Return (x, y) of the center of cell containing provided text 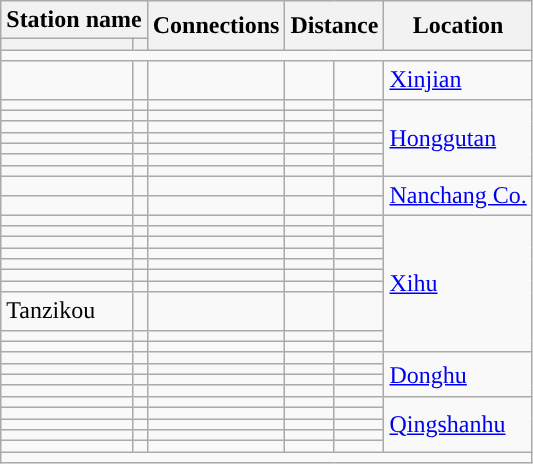
Xihu (458, 283)
Connections (216, 26)
Qingshanhu (458, 424)
Xinjian (458, 80)
Station name (74, 20)
Nanchang Co. (458, 195)
Donghu (458, 374)
Location (458, 26)
Distance (334, 26)
Honggutan (458, 138)
Tanzikou (67, 311)
